Extract the [x, y] coordinate from the center of the cell holding the provided text.  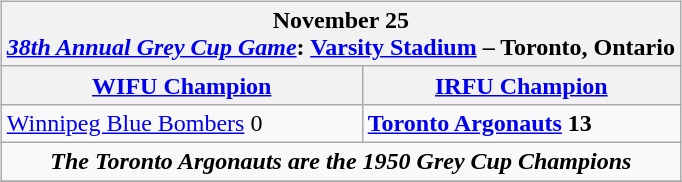
The Toronto Argonauts are the 1950 Grey Cup Champions [340, 161]
Toronto Argonauts 13 [521, 123]
November 2538th Annual Grey Cup Game: Varsity Stadium – Toronto, Ontario [340, 34]
IRFU Champion [521, 85]
WIFU Champion [182, 85]
Winnipeg Blue Bombers 0 [182, 123]
